Detect which cell encompasses the target text, then output its [X, Y] center coordinate. 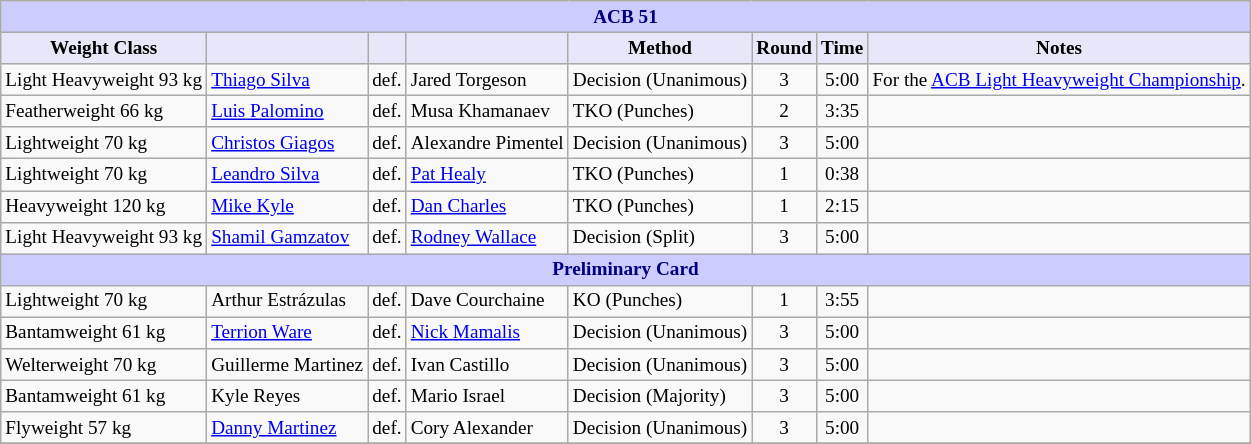
3:55 [842, 301]
KO (Punches) [660, 301]
Nick Mamalis [487, 333]
Alexandre Pimentel [487, 143]
Luis Palomino [288, 111]
3:35 [842, 111]
Preliminary Card [626, 270]
0:38 [842, 175]
For the ACB Light Heavyweight Championship. [1059, 80]
Time [842, 48]
Flyweight 57 kg [104, 428]
Mario Israel [487, 396]
2 [784, 111]
Heavyweight 120 kg [104, 206]
Musa Khamanaev [487, 111]
Dan Charles [487, 206]
ACB 51 [626, 17]
Kyle Reyes [288, 396]
Mike Kyle [288, 206]
Decision (Majority) [660, 396]
Weight Class [104, 48]
Jared Torgeson [487, 80]
Ivan Castillo [487, 365]
Welterweight 70 kg [104, 365]
Leandro Silva [288, 175]
Thiago Silva [288, 80]
Shamil Gamzatov [288, 238]
Christos Giagos [288, 143]
Danny Martinez [288, 428]
Featherweight 66 kg [104, 111]
Guillerme Martinez [288, 365]
Round [784, 48]
2:15 [842, 206]
Dave Courchaine [487, 301]
Notes [1059, 48]
Cory Alexander [487, 428]
Rodney Wallace [487, 238]
Method [660, 48]
Decision (Split) [660, 238]
Arthur Estrázulas [288, 301]
Terrion Ware [288, 333]
Pat Healy [487, 175]
